From the cell containing the given text, extract its center point as [x, y] coordinate. 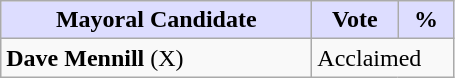
Dave Mennill (X) [156, 58]
% [426, 20]
Vote [355, 20]
Mayoral Candidate [156, 20]
Acclaimed [383, 58]
